Locate the cell with the specified text and output its (x, y) center coordinate. 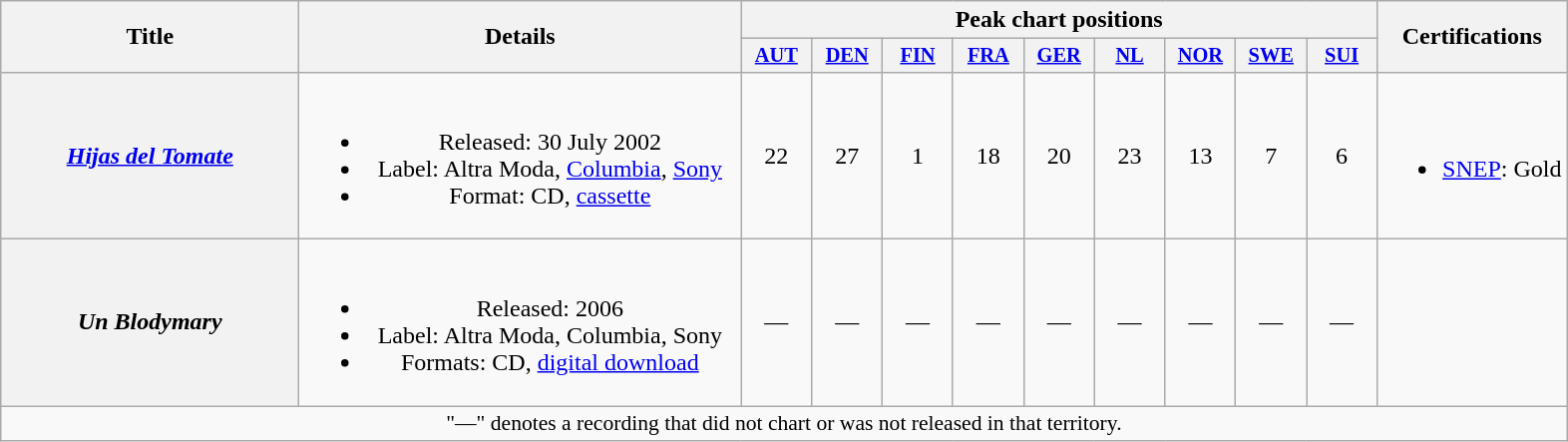
Peak chart positions (1059, 20)
Released: 2006Label: Altra Moda, Columbia, SonyFormats: CD, digital download (521, 323)
13 (1201, 156)
GER (1059, 56)
Details (521, 37)
7 (1271, 156)
Hijas del Tomate (150, 156)
Released: 30 July 2002Label: Altra Moda, Columbia, SonyFormat: CD, cassette (521, 156)
AUT (776, 56)
FRA (987, 56)
18 (987, 156)
SUI (1343, 56)
Un Blodymary (150, 323)
23 (1129, 156)
6 (1343, 156)
Title (150, 37)
Certifications (1472, 37)
22 (776, 156)
"—" denotes a recording that did not chart or was not released in that territory. (784, 424)
NOR (1201, 56)
DEN (848, 56)
FIN (918, 56)
NL (1129, 56)
SNEP: Gold (1472, 156)
27 (848, 156)
SWE (1271, 56)
1 (918, 156)
20 (1059, 156)
